Extract the (X, Y) coordinate from the center of the cell holding the provided text.  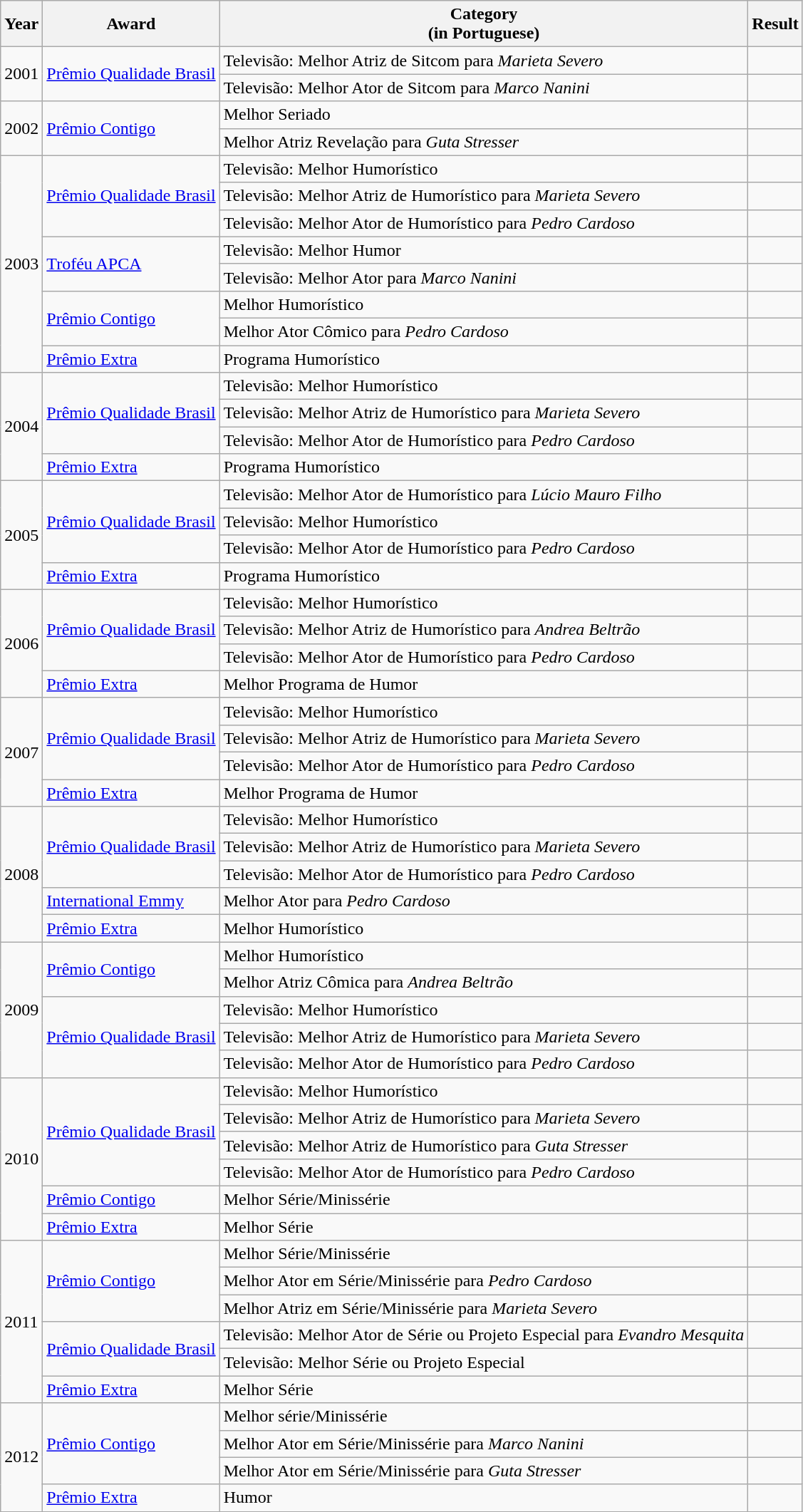
Melhor Atriz em Série/Minissérie para Marieta Severo (484, 1308)
2002 (21, 128)
2010 (21, 1159)
Televisão: Melhor Ator de Humorístico para Lúcio Mauro Filho (484, 494)
2007 (21, 752)
2004 (21, 427)
Humor (484, 1498)
Televisão: Melhor Humor (484, 250)
Melhor Ator para Pedro Cardoso (484, 901)
2012 (21, 1457)
Year (21, 24)
Award (131, 24)
2009 (21, 1010)
Televisão: Melhor Série ou Projeto Especial (484, 1362)
Melhor série/Minissérie (484, 1417)
Troféu APCA (131, 264)
Televisão: Melhor Atriz de Humorístico para Guta Stresser (484, 1145)
Category(in Portuguese) (484, 24)
International Emmy (131, 901)
Televisão: Melhor Ator de Série ou Projeto Especial para Evandro Mesquita (484, 1335)
Melhor Atriz Cômica para Andrea Beltrão (484, 983)
2003 (21, 264)
2011 (21, 1322)
Televisão: Melhor Ator para Marco Nanini (484, 277)
Melhor Ator Cômico para Pedro Cardoso (484, 331)
Televisão: Melhor Atriz de Sitcom para Marieta Severo (484, 61)
2006 (21, 643)
2001 (21, 74)
Televisão: Melhor Atriz de Humorístico para Andrea Beltrão (484, 630)
2005 (21, 535)
Melhor Ator em Série/Minissérie para Guta Stresser (484, 1471)
Televisão: Melhor Ator de Sitcom para Marco Nanini (484, 88)
Melhor Atriz Revelação para Guta Stresser (484, 142)
2008 (21, 874)
Melhor Ator em Série/Minissérie para Pedro Cardoso (484, 1281)
Result (775, 24)
Melhor Ator em Série/Minissérie para Marco Nanini (484, 1444)
Melhor Seriado (484, 115)
